Identify which cell holds the provided text, then report its [X, Y] central coordinate. 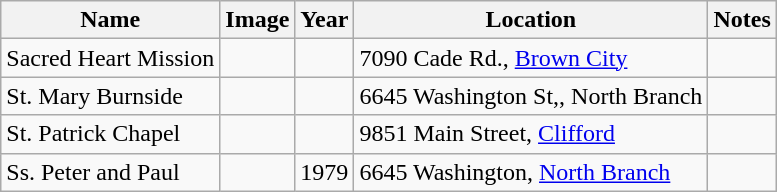
6645 Washington, North Branch [531, 172]
9851 Main Street, Clifford [531, 134]
Sacred Heart Mission [110, 58]
6645 Washington St,, North Branch [531, 96]
Location [531, 20]
Image [258, 20]
Name [110, 20]
7090 Cade Rd., Brown City [531, 58]
1979 [324, 172]
Ss. Peter and Paul [110, 172]
Year [324, 20]
St. Patrick Chapel [110, 134]
Notes [742, 20]
St. Mary Burnside [110, 96]
